Output the (x, y) coordinate of the center of the cell containing the given text.  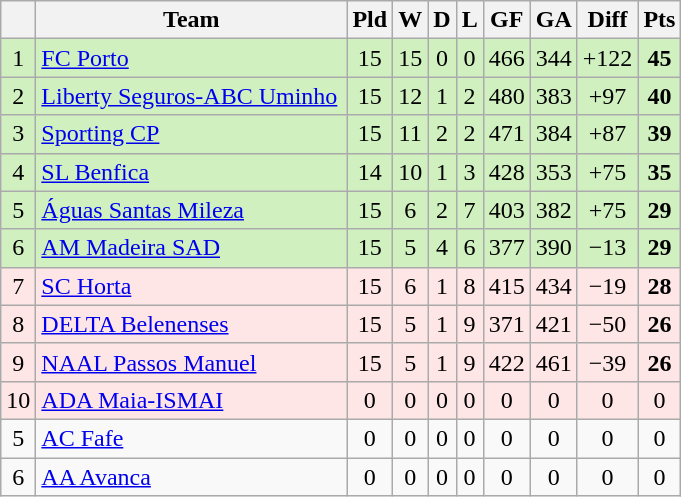
422 (506, 362)
353 (554, 172)
AM Madeira SAD (192, 248)
SC Horta (192, 286)
Liberty Seguros-ABC Uminho (192, 96)
45 (660, 58)
+97 (608, 96)
Pld (370, 20)
466 (506, 58)
+87 (608, 134)
383 (554, 96)
35 (660, 172)
428 (506, 172)
GA (554, 20)
DELTA Belenenses (192, 324)
−13 (608, 248)
371 (506, 324)
SL Benfica (192, 172)
344 (554, 58)
39 (660, 134)
471 (506, 134)
ADA Maia-ISMAI (192, 400)
421 (554, 324)
390 (554, 248)
+122 (608, 58)
403 (506, 210)
28 (660, 286)
D (442, 20)
377 (506, 248)
AA Avanca (192, 477)
GF (506, 20)
382 (554, 210)
480 (506, 96)
L (470, 20)
11 (410, 134)
Diff (608, 20)
−19 (608, 286)
434 (554, 286)
12 (410, 96)
415 (506, 286)
NAAL Passos Manuel (192, 362)
Pts (660, 20)
461 (554, 362)
384 (554, 134)
AC Fafe (192, 438)
−39 (608, 362)
Águas Santas Mileza (192, 210)
Sporting CP (192, 134)
40 (660, 96)
FC Porto (192, 58)
14 (370, 172)
Team (192, 20)
−50 (608, 324)
W (410, 20)
